Search for the cell housing the specified text and yield its (X, Y) center coordinate. 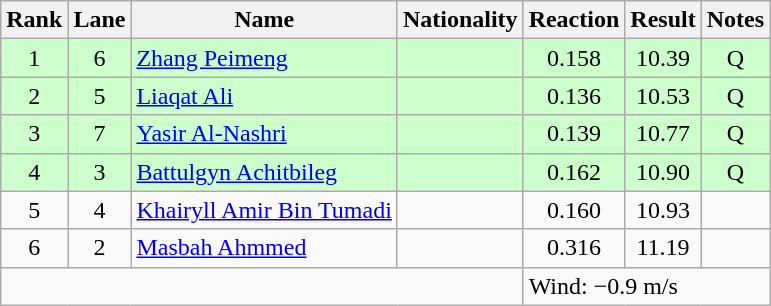
Nationality (460, 20)
1 (34, 58)
Result (663, 20)
Zhang Peimeng (264, 58)
Yasir Al-Nashri (264, 134)
Battulgyn Achitbileg (264, 172)
0.139 (574, 134)
Name (264, 20)
10.93 (663, 210)
0.160 (574, 210)
Wind: −0.9 m/s (646, 286)
Khairyll Amir Bin Tumadi (264, 210)
Liaqat Ali (264, 96)
Masbah Ahmmed (264, 248)
0.316 (574, 248)
10.39 (663, 58)
0.136 (574, 96)
0.162 (574, 172)
Reaction (574, 20)
Rank (34, 20)
0.158 (574, 58)
10.53 (663, 96)
10.90 (663, 172)
10.77 (663, 134)
Notes (735, 20)
Lane (100, 20)
7 (100, 134)
11.19 (663, 248)
